Return (x, y) of the center of cell containing provided text 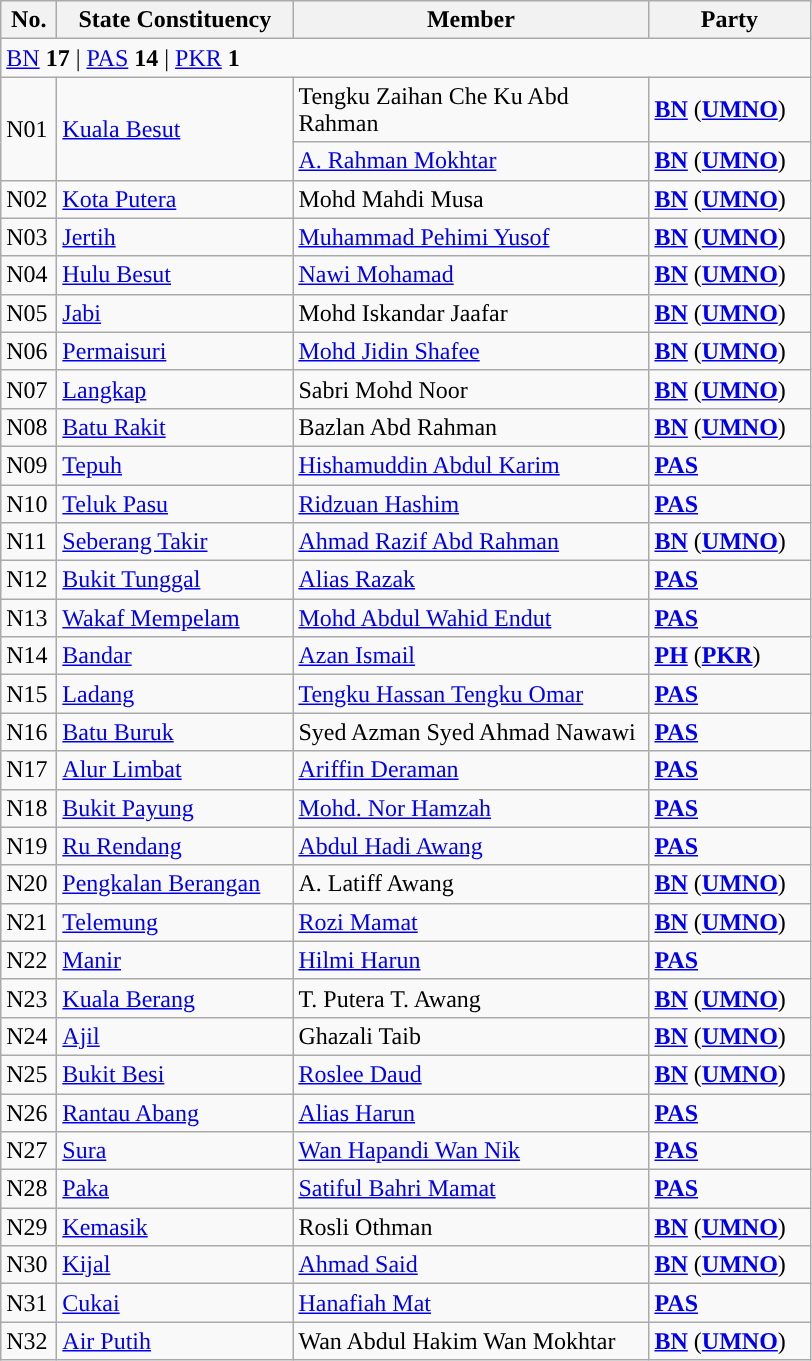
Ghazali Taib (471, 1036)
No. (29, 20)
Hanafiah Mat (471, 1303)
N24 (29, 1036)
N28 (29, 1189)
Mohd Mahdi Musa (471, 199)
Alur Limbat (175, 770)
Ajil (175, 1036)
N22 (29, 960)
Paka (175, 1189)
N05 (29, 313)
Ridzuan Hashim (471, 503)
Mohd Iskandar Jaafar (471, 313)
N20 (29, 884)
N21 (29, 922)
N14 (29, 656)
N11 (29, 542)
N03 (29, 237)
Sabri Mohd Noor (471, 389)
Langkap (175, 389)
Hishamuddin Abdul Karim (471, 465)
N18 (29, 808)
N06 (29, 351)
Rosli Othman (471, 1227)
Member (471, 20)
T. Putera T. Awang (471, 998)
Manir (175, 960)
Sura (175, 1151)
Ahmad Razif Abd Rahman (471, 542)
Hulu Besut (175, 275)
Bandar (175, 656)
Azan Ismail (471, 656)
Ladang (175, 694)
Wan Hapandi Wan Nik (471, 1151)
State Constituency (175, 20)
Permaisuri (175, 351)
Kijal (175, 1265)
Bazlan Abd Rahman (471, 427)
Abdul Hadi Awang (471, 846)
Alias Razak (471, 580)
N07 (29, 389)
Wan Abdul Hakim Wan Mokhtar (471, 1341)
Cukai (175, 1303)
N32 (29, 1341)
Syed Azman Syed Ahmad Nawawi (471, 732)
Tengku Hassan Tengku Omar (471, 694)
Mohd. Nor Hamzah (471, 808)
Ariffin Deraman (471, 770)
Bukit Payung (175, 808)
N16 (29, 732)
Alias Harun (471, 1113)
Kuala Berang (175, 998)
N09 (29, 465)
Mohd Jidin Shafee (471, 351)
Nawi Mohamad (471, 275)
Air Putih (175, 1341)
Rozi Mamat (471, 922)
Ru Rendang (175, 846)
Jertih (175, 237)
Muhammad Pehimi Yusof (471, 237)
Roslee Daud (471, 1074)
N19 (29, 846)
N17 (29, 770)
Satiful Bahri Mamat (471, 1189)
Teluk Pasu (175, 503)
Ahmad Said (471, 1265)
Bukit Tunggal (175, 580)
Seberang Takir (175, 542)
N01 (29, 128)
Wakaf Mempelam (175, 618)
N02 (29, 199)
Kemasik (175, 1227)
Batu Rakit (175, 427)
N08 (29, 427)
Bukit Besi (175, 1074)
Kota Putera (175, 199)
Tepuh (175, 465)
Kuala Besut (175, 128)
N31 (29, 1303)
Hilmi Harun (471, 960)
N15 (29, 694)
N04 (29, 275)
N30 (29, 1265)
N27 (29, 1151)
Pengkalan Berangan (175, 884)
N29 (29, 1227)
Telemung (175, 922)
N12 (29, 580)
N23 (29, 998)
N13 (29, 618)
Mohd Abdul Wahid Endut (471, 618)
Jabi (175, 313)
Tengku Zaihan Che Ku Abd Rahman (471, 110)
Party (730, 20)
Rantau Abang (175, 1113)
BN 17 | PAS 14 | PKR 1 (406, 58)
N25 (29, 1074)
Batu Buruk (175, 732)
N10 (29, 503)
A. Latiff Awang (471, 884)
N26 (29, 1113)
A. Rahman Mokhtar (471, 161)
PH (PKR) (730, 656)
